Return [x, y] of the center of cell containing provided text 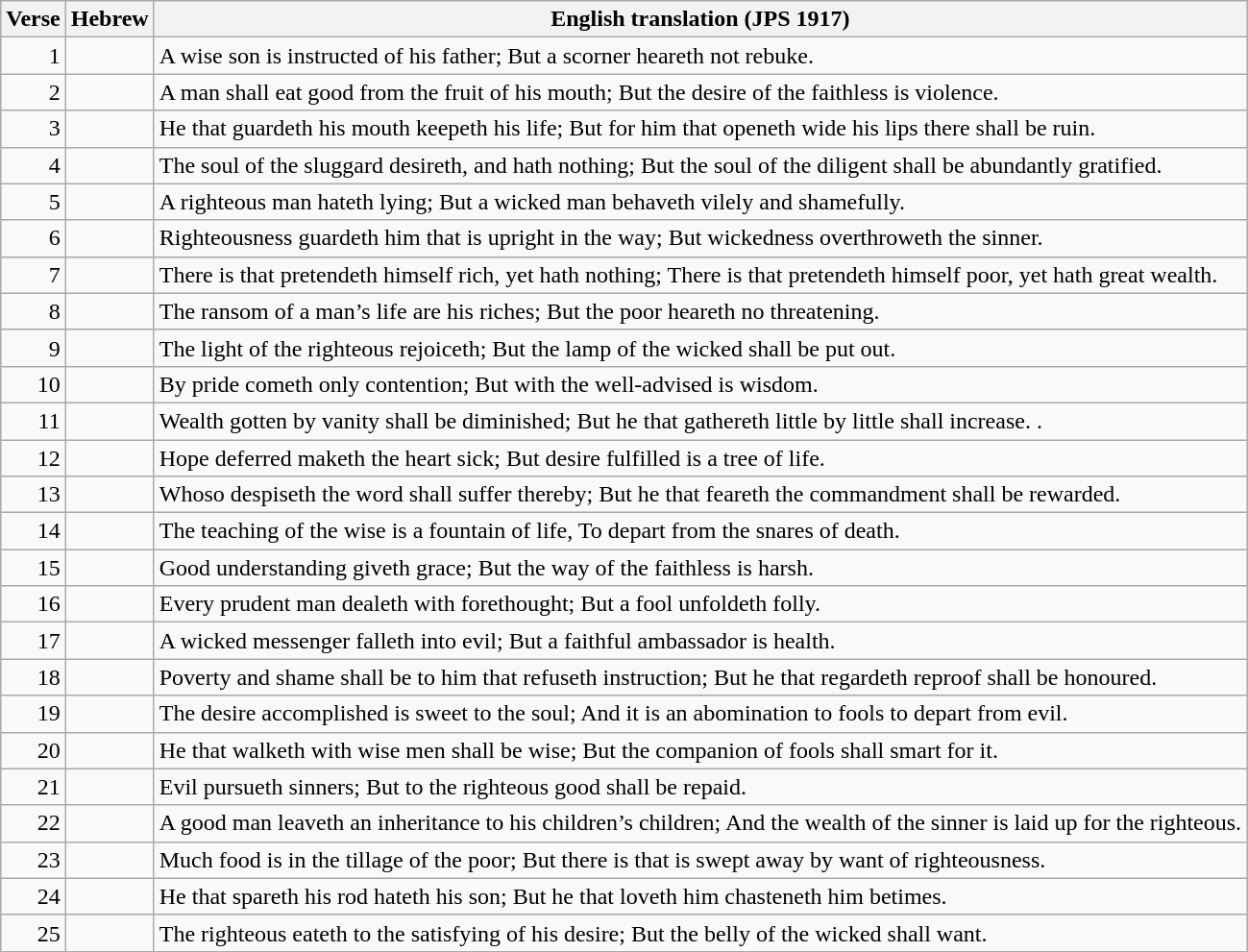
He that guardeth his mouth keepeth his life; But for him that openeth wide his lips there shall be ruin. [699, 129]
The teaching of the wise is a fountain of life, To depart from the snares of death. [699, 531]
25 [34, 933]
13 [34, 495]
1 [34, 56]
14 [34, 531]
2 [34, 92]
A good man leaveth an inheritance to his children’s children; And the wealth of the sinner is laid up for the righteous. [699, 823]
15 [34, 568]
Verse [34, 19]
Evil pursueth sinners; But to the righteous good shall be repaid. [699, 787]
He that spareth his rod hateth his son; But he that loveth him chasteneth him betimes. [699, 896]
7 [34, 275]
Much food is in the tillage of the poor; But there is that is swept away by want of righteousness. [699, 860]
6 [34, 238]
22 [34, 823]
The light of the righteous rejoiceth; But the lamp of the wicked shall be put out. [699, 348]
English translation (JPS 1917) [699, 19]
24 [34, 896]
3 [34, 129]
Wealth gotten by vanity shall be diminished; But he that gathereth little by little shall increase. . [699, 421]
Hope deferred maketh the heart sick; But desire fulfilled is a tree of life. [699, 458]
5 [34, 202]
17 [34, 641]
The ransom of a man’s life are his riches; But the poor heareth no threatening. [699, 311]
20 [34, 750]
Whoso despiseth the word shall suffer thereby; But he that feareth the commandment shall be rewarded. [699, 495]
The desire accomplished is sweet to the soul; And it is an abomination to fools to depart from evil. [699, 714]
10 [34, 384]
A man shall eat good from the fruit of his mouth; But the desire of the faithless is violence. [699, 92]
11 [34, 421]
Good understanding giveth grace; But the way of the faithless is harsh. [699, 568]
By pride cometh only contention; But with the well-advised is wisdom. [699, 384]
The soul of the sluggard desireth, and hath nothing; But the soul of the diligent shall be abundantly gratified. [699, 165]
23 [34, 860]
19 [34, 714]
A righteous man hateth lying; But a wicked man behaveth vilely and shamefully. [699, 202]
Hebrew [110, 19]
Every prudent man dealeth with forethought; But a fool unfoldeth folly. [699, 604]
12 [34, 458]
21 [34, 787]
8 [34, 311]
He that walketh with wise men shall be wise; But the companion of fools shall smart for it. [699, 750]
The righteous eateth to the satisfying of his desire; But the belly of the wicked shall want. [699, 933]
A wicked messenger falleth into evil; But a faithful ambassador is health. [699, 641]
4 [34, 165]
16 [34, 604]
A wise son is instructed of his father; But a scorner heareth not rebuke. [699, 56]
There is that pretendeth himself rich, yet hath nothing; There is that pretendeth himself poor, yet hath great wealth. [699, 275]
Poverty and shame shall be to him that refuseth instruction; But he that regardeth reproof shall be honoured. [699, 677]
9 [34, 348]
18 [34, 677]
Righteousness guardeth him that is upright in the way; But wickedness overthroweth the sinner. [699, 238]
